Search for the cell housing the specified text and yield its [x, y] center coordinate. 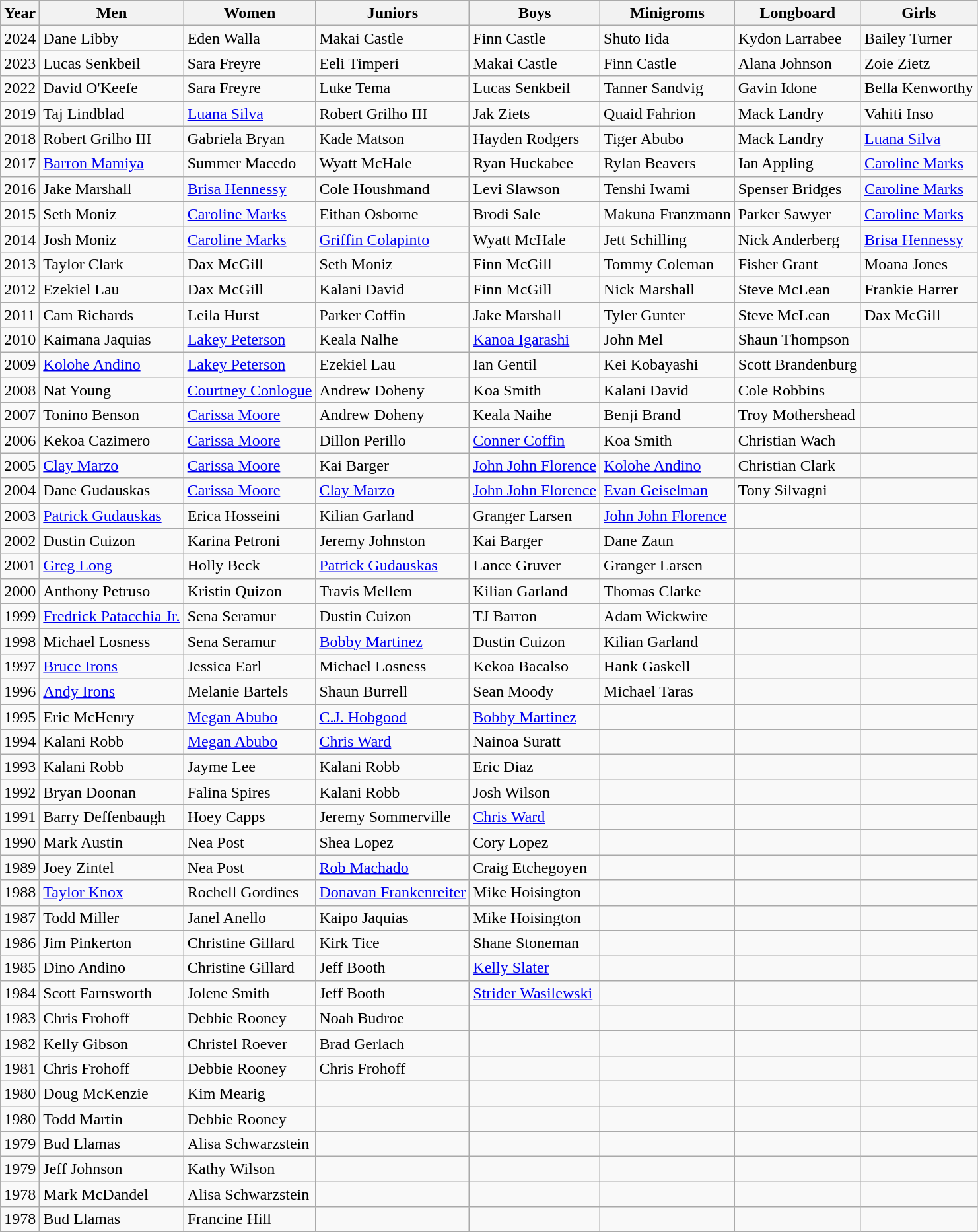
Taj Lindblad [112, 114]
1995 [20, 716]
Shaun Burrell [392, 691]
1992 [20, 792]
Jeff Johnson [112, 1169]
1991 [20, 817]
Tanner Sandvig [668, 88]
Frankie Harrer [919, 289]
Strider Wasilewski [535, 993]
Donavan Frankenreiter [392, 893]
Scott Farnsworth [112, 993]
Men [112, 13]
Nick Anderberg [798, 239]
Christian Clark [798, 465]
2015 [20, 214]
Kristin Quizon [250, 591]
1994 [20, 742]
Cory Lopez [535, 842]
2012 [20, 289]
Hoey Capps [250, 817]
Christian Wach [798, 440]
Doug McKenzie [112, 1093]
Bella Kenworthy [919, 88]
Brodi Sale [535, 214]
Kekoa Bacalso [535, 666]
Hank Gaskell [668, 666]
Cole Houshmand [392, 189]
Dane Libby [112, 38]
Joey Zintel [112, 868]
Nick Marshall [668, 289]
Kim Mearig [250, 1093]
Jett Schilling [668, 239]
Dane Zaun [668, 541]
Bruce Irons [112, 666]
Melanie Bartels [250, 691]
2016 [20, 189]
Ryan Huckabee [535, 164]
Rob Machado [392, 868]
Levi Slawson [535, 189]
David O'Keefe [112, 88]
Brad Gerlach [392, 1043]
Hayden Rodgers [535, 139]
Eithan Osborne [392, 214]
Nainoa Suratt [535, 742]
Ian Appling [798, 164]
Scott Brandenburg [798, 365]
2019 [20, 114]
Bryan Doonan [112, 792]
Spenser Bridges [798, 189]
Rylan Beavers [668, 164]
Leila Hurst [250, 315]
Tommy Coleman [668, 264]
Bailey Turner [919, 38]
Kelly Slater [535, 968]
Griffin Colapinto [392, 239]
Shea Lopez [392, 842]
Erica Hosseini [250, 516]
Keala Nalhe [392, 340]
Kekoa Cazimero [112, 440]
Craig Etchegoyen [535, 868]
Adam Wickwire [668, 616]
Anthony Petruso [112, 591]
2006 [20, 440]
Juniors [392, 13]
Benji Brand [668, 415]
Eeli Timperi [392, 63]
Noah Budroe [392, 1018]
Christel Roever [250, 1043]
Alana Johnson [798, 63]
Longboard [798, 13]
Girls [919, 13]
Barry Deffenbaugh [112, 817]
Todd Martin [112, 1119]
1997 [20, 666]
Vahiti Inso [919, 114]
Ian Gentil [535, 365]
Makuna Franzmann [668, 214]
1985 [20, 968]
Falina Spires [250, 792]
Michael Taras [668, 691]
Shaun Thompson [798, 340]
2010 [20, 340]
2004 [20, 491]
Jim Pinkerton [112, 943]
1986 [20, 943]
2024 [20, 38]
1989 [20, 868]
Evan Geiselman [668, 491]
Parker Coffin [392, 315]
C.J. Hobgood [392, 716]
Year [20, 13]
Courtney Conlogue [250, 390]
Fisher Grant [798, 264]
Sean Moody [535, 691]
Karina Petroni [250, 541]
Zoie Zietz [919, 63]
Jeremy Sommerville [392, 817]
Janel Anello [250, 918]
1987 [20, 918]
2002 [20, 541]
2009 [20, 365]
Tony Silvagni [798, 491]
Thomas Clarke [668, 591]
2005 [20, 465]
2017 [20, 164]
Tenshi Iwami [668, 189]
Tiger Abubo [668, 139]
1988 [20, 893]
Women [250, 13]
1990 [20, 842]
2011 [20, 315]
John Mel [668, 340]
Andy Irons [112, 691]
1996 [20, 691]
Rochell Gordines [250, 893]
Cole Robbins [798, 390]
2018 [20, 139]
Summer Macedo [250, 164]
Troy Mothershead [798, 415]
Barron Mamiya [112, 164]
Kanoa Igarashi [535, 340]
Jayme Lee [250, 767]
Kydon Larrabee [798, 38]
2000 [20, 591]
Josh Wilson [535, 792]
Conner Coffin [535, 440]
Tyler Gunter [668, 315]
2007 [20, 415]
Keala Naihe [535, 415]
1993 [20, 767]
1983 [20, 1018]
Mark McDandel [112, 1194]
Kelly Gibson [112, 1043]
Boys [535, 13]
Taylor Clark [112, 264]
2008 [20, 390]
1981 [20, 1068]
Dane Gudauskas [112, 491]
Shuto Iida [668, 38]
Josh Moniz [112, 239]
Jolene Smith [250, 993]
Quaid Fahrion [668, 114]
Tonino Benson [112, 415]
Travis Mellem [392, 591]
Francine Hill [250, 1219]
Eden Walla [250, 38]
2013 [20, 264]
2023 [20, 63]
Holly Beck [250, 566]
Dillon Perillo [392, 440]
Kaimana Jaquias [112, 340]
Jessica Earl [250, 666]
Greg Long [112, 566]
Taylor Knox [112, 893]
Kaipo Jaquias [392, 918]
Shane Stoneman [535, 943]
1984 [20, 993]
Gavin Idone [798, 88]
1999 [20, 616]
Kirk Tice [392, 943]
2003 [20, 516]
Parker Sawyer [798, 214]
2022 [20, 88]
2014 [20, 239]
Gabriela Bryan [250, 139]
Dino Andino [112, 968]
Jak Ziets [535, 114]
Todd Miller [112, 918]
Cam Richards [112, 315]
2001 [20, 566]
Luke Tema [392, 88]
1998 [20, 641]
Moana Jones [919, 264]
Kathy Wilson [250, 1169]
Eric McHenry [112, 716]
Jeremy Johnston [392, 541]
Fredrick Patacchia Jr. [112, 616]
Eric Diaz [535, 767]
1982 [20, 1043]
Kei Kobayashi [668, 365]
Lance Gruver [535, 566]
Mark Austin [112, 842]
TJ Barron [535, 616]
Nat Young [112, 390]
Minigroms [668, 13]
Kade Matson [392, 139]
